Determine the [X, Y] coordinate at the center of the cell enclosing the given text.  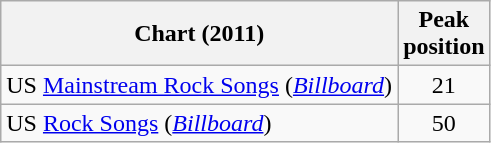
Chart (2011) [200, 34]
US Rock Songs (Billboard) [200, 123]
50 [444, 123]
21 [444, 85]
Peakposition [444, 34]
US Mainstream Rock Songs (Billboard) [200, 85]
